Search for the cell housing the specified text and yield its (x, y) center coordinate. 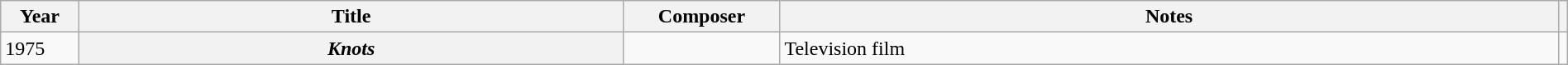
Knots (351, 48)
Year (40, 17)
Composer (701, 17)
Title (351, 17)
1975 (40, 48)
Television film (1169, 48)
Notes (1169, 17)
